Provide the [x, y] coordinate of the cell's center where the given text is located.  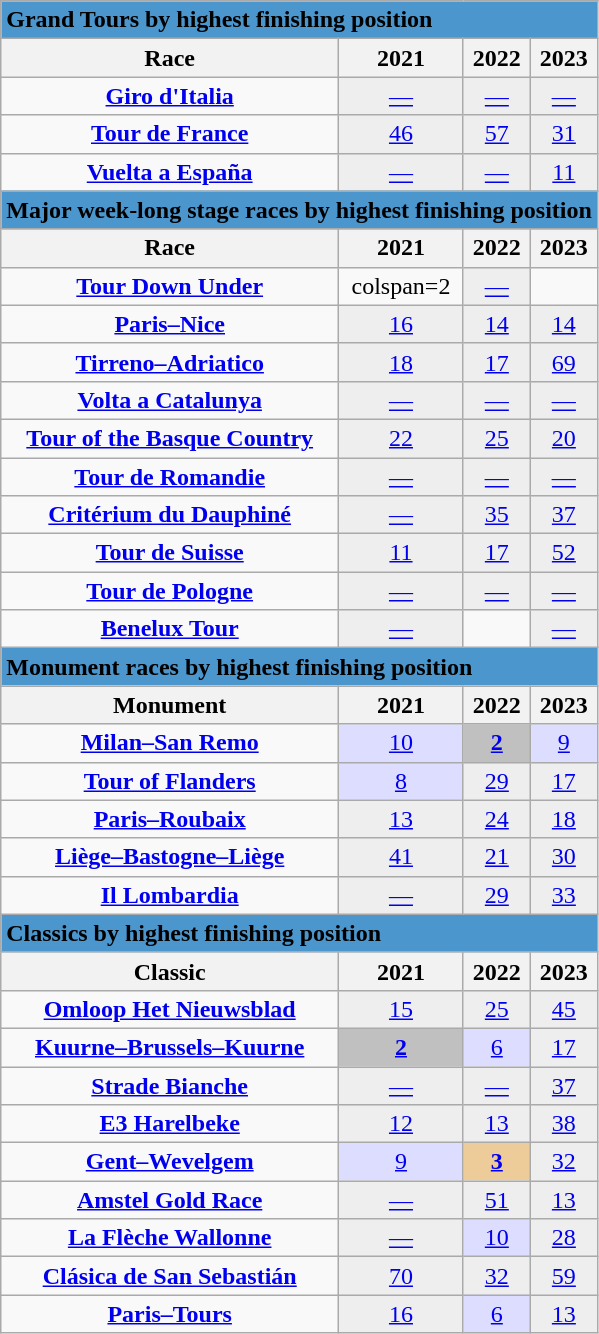
Strade Bianche [170, 1085]
Classic [170, 971]
24 [496, 819]
Paris–Nice [170, 324]
Amstel Gold Race [170, 1200]
59 [564, 1276]
Major week-long stage races by highest finishing position [300, 210]
22 [402, 438]
3 [496, 1162]
Tour of the Basque Country [170, 438]
Classics by highest finishing position [300, 933]
51 [496, 1200]
Omloop Het Nieuwsblad [170, 1009]
70 [402, 1276]
69 [564, 362]
Tirreno–Adriatico [170, 362]
Giro d'Italia [170, 96]
Critérium du Dauphiné [170, 515]
Il Lombardia [170, 895]
Benelux Tour [170, 629]
31 [564, 134]
20 [564, 438]
Paris–Roubaix [170, 819]
30 [564, 857]
Gent–Wevelgem [170, 1162]
Monument races by highest finishing position [300, 667]
57 [496, 134]
E3 Harelbeke [170, 1124]
Kuurne–Brussels–Kuurne [170, 1047]
Tour Down Under [170, 286]
Volta a Catalunya [170, 400]
45 [564, 1009]
15 [402, 1009]
Monument [170, 705]
Grand Tours by highest finishing position [300, 20]
Vuelta a España [170, 172]
Liège–Bastogne–Liège [170, 857]
Tour de France [170, 134]
33 [564, 895]
52 [564, 553]
28 [564, 1238]
colspan=2 [402, 286]
Tour de Romandie [170, 477]
Milan–San Remo [170, 743]
Clásica de San Sebastián [170, 1276]
Tour de Suisse [170, 553]
La Flèche Wallonne [170, 1238]
Tour of Flanders [170, 781]
12 [402, 1124]
8 [402, 781]
41 [402, 857]
Tour de Pologne [170, 591]
21 [496, 857]
38 [564, 1124]
Paris–Tours [170, 1314]
46 [402, 134]
35 [496, 515]
